Output the [X, Y] coordinate of the center of the cell containing the given text.  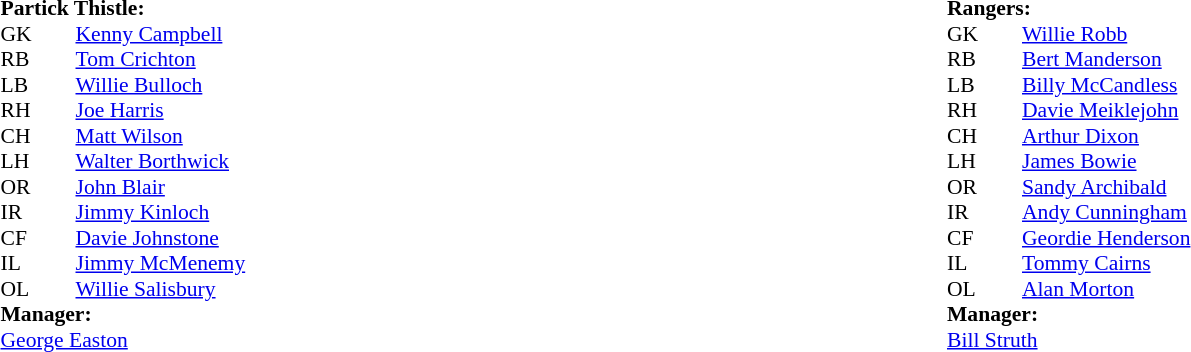
Davie Johnstone [161, 238]
Willie Bulloch [161, 85]
Geordie Henderson [1106, 238]
Willie Robb [1106, 34]
Joe Harris [161, 111]
Tom Crichton [161, 59]
Willie Salisbury [161, 289]
Billy McCandless [1106, 85]
James Bowie [1106, 161]
Kenny Campbell [161, 34]
Alan Morton [1106, 289]
Tommy Cairns [1106, 263]
Davie Meiklejohn [1106, 111]
Matt Wilson [161, 136]
Jimmy Kinloch [161, 213]
Andy Cunningham [1106, 213]
Sandy Archibald [1106, 187]
John Blair [161, 187]
Bert Manderson [1106, 59]
Walter Borthwick [161, 161]
Jimmy McMenemy [161, 263]
Arthur Dixon [1106, 136]
